For the text-containing cell, return its midpoint in [x, y] coordinate format. 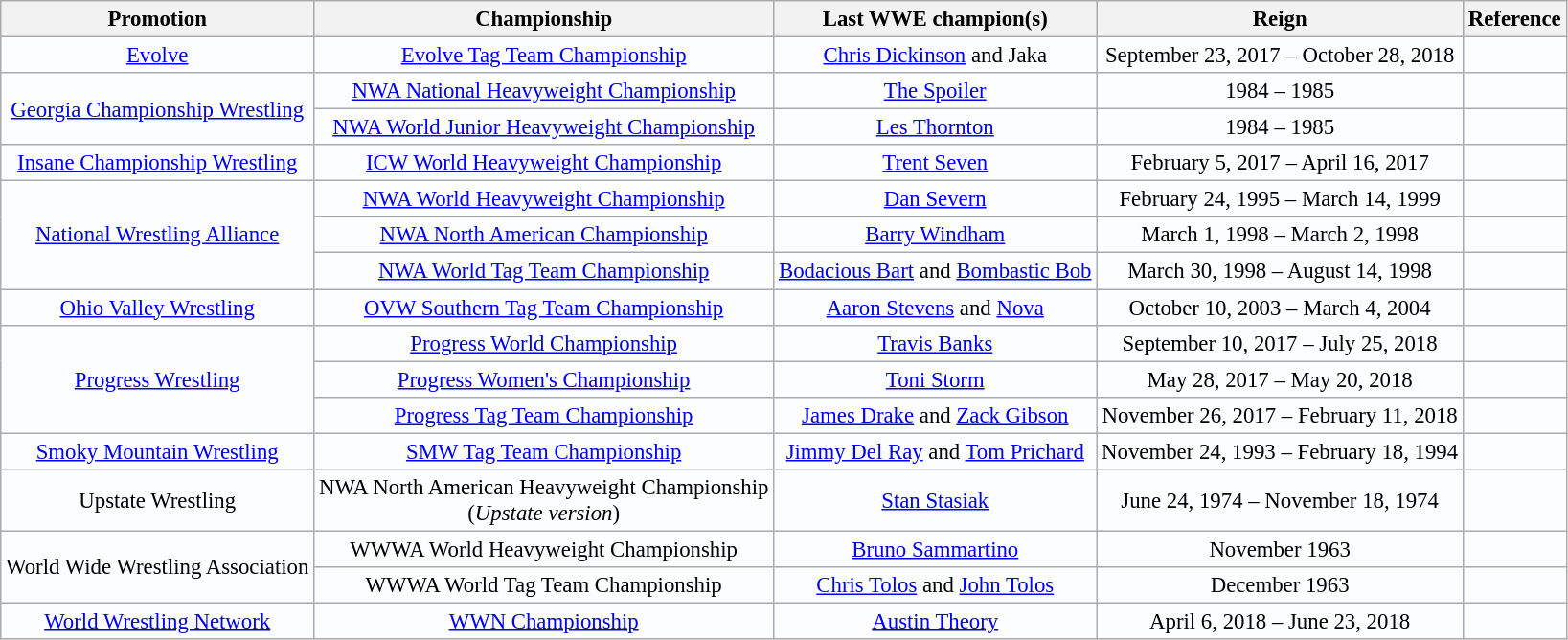
OVW Southern Tag Team Championship [544, 308]
December 1963 [1280, 585]
Aaron Stevens and Nova [935, 308]
Georgia Championship Wrestling [157, 109]
WWWA World Heavyweight Championship [544, 549]
Insane Championship Wrestling [157, 163]
Upstate Wrestling [157, 500]
WWWA World Tag Team Championship [544, 585]
Bruno Sammartino [935, 549]
Smoky Mountain Wrestling [157, 451]
Reign [1280, 19]
Jimmy Del Ray and Tom Prichard [935, 451]
Championship [544, 19]
February 5, 2017 – April 16, 2017 [1280, 163]
NWA World Tag Team Championship [544, 271]
October 10, 2003 – March 4, 2004 [1280, 308]
Reference [1514, 19]
February 24, 1995 – March 14, 1999 [1280, 199]
SMW Tag Team Championship [544, 451]
Progress Women's Championship [544, 379]
Trent Seven [935, 163]
NWA World Heavyweight Championship [544, 199]
Les Thornton [935, 127]
Austin Theory [935, 621]
Chris Tolos and John Tolos [935, 585]
May 28, 2017 – May 20, 2018 [1280, 379]
June 24, 1974 – November 18, 1974 [1280, 500]
NWA North American Heavyweight Championship(Upstate version) [544, 500]
National Wrestling Alliance [157, 236]
April 6, 2018 – June 23, 2018 [1280, 621]
Last WWE champion(s) [935, 19]
March 30, 1998 – August 14, 1998 [1280, 271]
November 26, 2017 – February 11, 2018 [1280, 415]
Evolve [157, 56]
James Drake and Zack Gibson [935, 415]
Promotion [157, 19]
Stan Stasiak [935, 500]
Bodacious Bart and Bombastic Bob [935, 271]
Evolve Tag Team Championship [544, 56]
November 24, 1993 – February 18, 1994 [1280, 451]
Dan Severn [935, 199]
September 23, 2017 – October 28, 2018 [1280, 56]
Ohio Valley Wrestling [157, 308]
Progress Tag Team Championship [544, 415]
NWA North American Championship [544, 235]
September 10, 2017 – July 25, 2018 [1280, 343]
World Wrestling Network [157, 621]
November 1963 [1280, 549]
March 1, 1998 – March 2, 1998 [1280, 235]
NWA National Heavyweight Championship [544, 91]
Travis Banks [935, 343]
The Spoiler [935, 91]
Chris Dickinson and Jaka [935, 56]
WWN Championship [544, 621]
Barry Windham [935, 235]
Progress Wrestling [157, 379]
NWA World Junior Heavyweight Championship [544, 127]
Progress World Championship [544, 343]
World Wide Wrestling Association [157, 567]
Toni Storm [935, 379]
ICW World Heavyweight Championship [544, 163]
